Output the [x, y] coordinate of the center of the cell containing the given text.  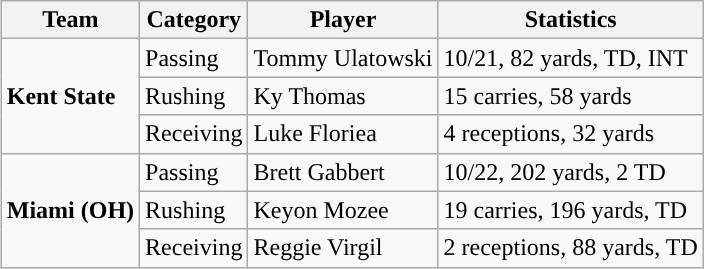
15 carries, 58 yards [570, 96]
Statistics [570, 20]
Ky Thomas [343, 96]
Miami (OH) [70, 210]
10/22, 202 yards, 2 TD [570, 172]
Reggie Virgil [343, 248]
4 receptions, 32 yards [570, 134]
2 receptions, 88 yards, TD [570, 248]
19 carries, 196 yards, TD [570, 210]
Kent State [70, 96]
Keyon Mozee [343, 210]
Player [343, 20]
Luke Floriea [343, 134]
Team [70, 20]
10/21, 82 yards, TD, INT [570, 58]
Tommy Ulatowski [343, 58]
Category [194, 20]
Brett Gabbert [343, 172]
